Search for the cell housing the specified text and yield its (x, y) center coordinate. 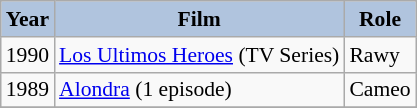
Alondra (1 episode) (199, 90)
Year (28, 19)
Film (199, 19)
Role (380, 19)
1990 (28, 55)
Rawy (380, 55)
1989 (28, 90)
Cameo (380, 90)
Los Ultimos Heroes (TV Series) (199, 55)
